Capture the cell that displays the provided text and extract its (x, y) central coordinate. 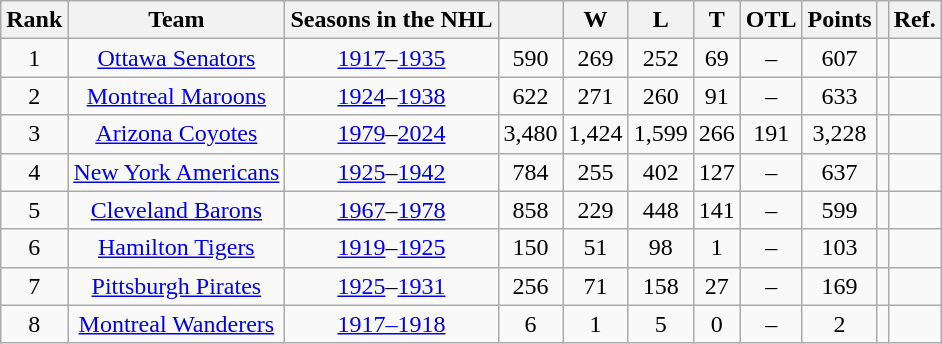
OTL (771, 20)
1919–1925 (392, 248)
New York Americans (176, 172)
91 (716, 96)
8 (34, 324)
229 (596, 210)
98 (660, 248)
27 (716, 286)
784 (530, 172)
590 (530, 58)
1924–1938 (392, 96)
191 (771, 134)
Seasons in the NHL (392, 20)
1925–1931 (392, 286)
69 (716, 58)
599 (840, 210)
169 (840, 286)
158 (660, 286)
Pittsburgh Pirates (176, 286)
1925–1942 (392, 172)
637 (840, 172)
858 (530, 210)
271 (596, 96)
Montreal Wanderers (176, 324)
127 (716, 172)
3 (34, 134)
1979–2024 (392, 134)
402 (660, 172)
150 (530, 248)
633 (840, 96)
Arizona Coyotes (176, 134)
4 (34, 172)
0 (716, 324)
T (716, 20)
3,480 (530, 134)
607 (840, 58)
Ottawa Senators (176, 58)
Points (840, 20)
Cleveland Barons (176, 210)
3,228 (840, 134)
622 (530, 96)
1,424 (596, 134)
W (596, 20)
71 (596, 286)
1917–1918 (392, 324)
260 (660, 96)
Team (176, 20)
256 (530, 286)
1967–1978 (392, 210)
51 (596, 248)
Hamilton Tigers (176, 248)
Montreal Maroons (176, 96)
1,599 (660, 134)
266 (716, 134)
L (660, 20)
103 (840, 248)
448 (660, 210)
7 (34, 286)
1917–1935 (392, 58)
255 (596, 172)
Rank (34, 20)
141 (716, 210)
252 (660, 58)
Ref. (914, 20)
269 (596, 58)
